Provide the (x, y) coordinate of the cell's center where the given text is located.  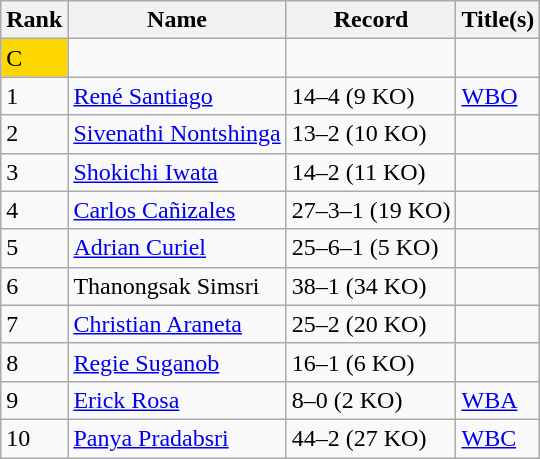
Regie Suganob (177, 362)
Adrian Curiel (177, 248)
13–2 (10 KO) (371, 134)
2 (34, 134)
38–1 (34 KO) (371, 286)
Panya Pradabsri (177, 438)
Erick Rosa (177, 400)
10 (34, 438)
Name (177, 20)
25–2 (20 KO) (371, 324)
3 (34, 172)
René Santiago (177, 96)
9 (34, 400)
14–2 (11 KO) (371, 172)
1 (34, 96)
Christian Araneta (177, 324)
6 (34, 286)
WBO (498, 96)
25–6–1 (5 KO) (371, 248)
Record (371, 20)
WBA (498, 400)
Thanongsak Simsri (177, 286)
Title(s) (498, 20)
16–1 (6 KO) (371, 362)
44–2 (27 KO) (371, 438)
8–0 (2 KO) (371, 400)
Shokichi Iwata (177, 172)
27–3–1 (19 KO) (371, 210)
14–4 (9 KO) (371, 96)
8 (34, 362)
C (34, 58)
WBC (498, 438)
7 (34, 324)
4 (34, 210)
Carlos Cañizales (177, 210)
Rank (34, 20)
5 (34, 248)
Sivenathi Nontshinga (177, 134)
